Determine the (x, y) coordinate at the center of the cell enclosing the given text.  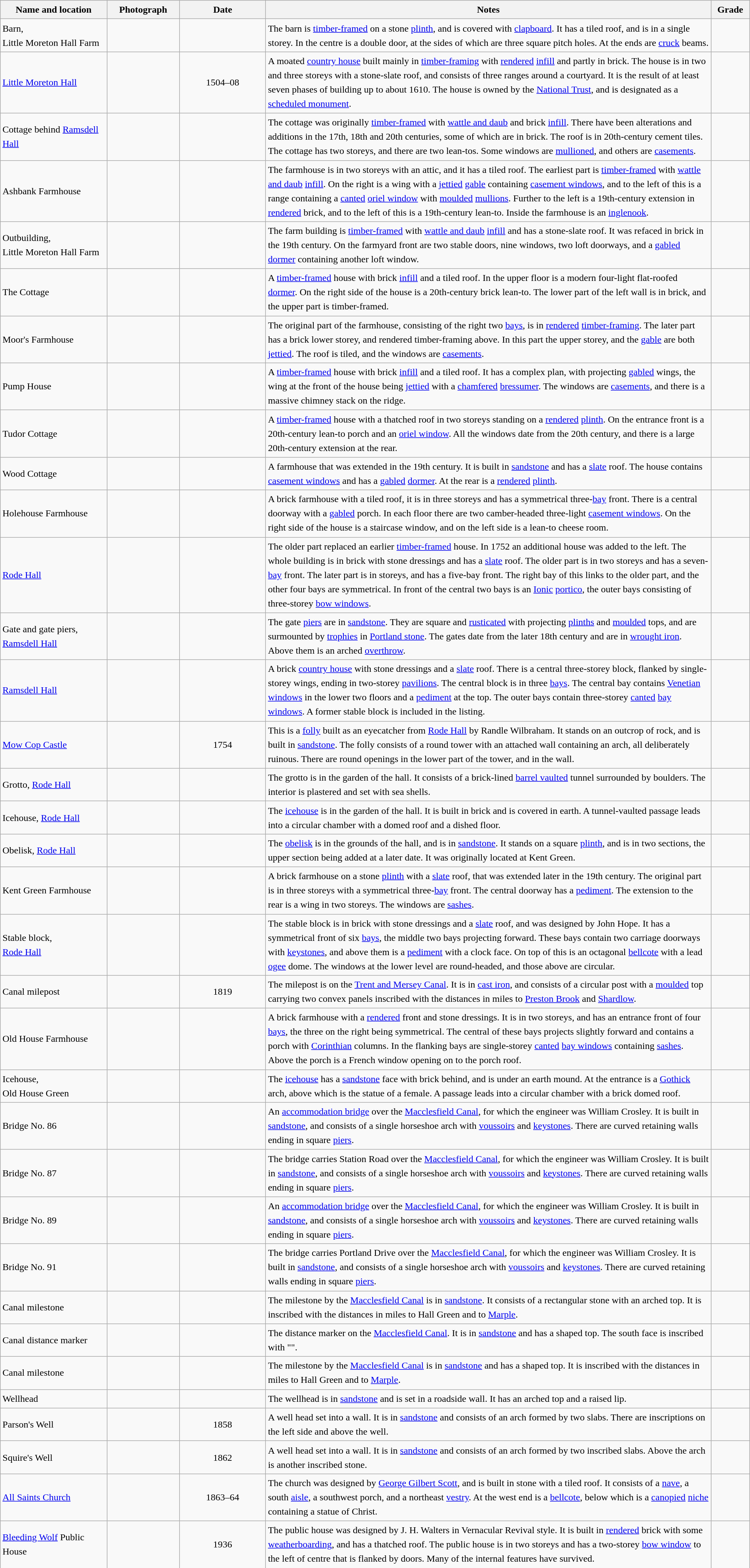
A well head set into a wall. It is in sandstone and consists of an arch formed by two inscribed slabs. Above the arch is another inscribed stone. (488, 1458)
Cottage behind Ramsdell Hall (54, 137)
Old House Farmhouse (54, 1039)
Pump House (54, 386)
1936 (223, 1545)
1863–64 (223, 1497)
1862 (223, 1458)
Canal milepost (54, 992)
The distance marker on the Macclesfield Canal. It is in sandstone and has a shaped top. The south face is inscribed with "". (488, 1340)
Notes (488, 9)
Photograph (143, 9)
Obelisk, Rode Hall (54, 851)
Moor's Farmhouse (54, 339)
Bridge No. 86 (54, 1126)
Bridge No. 91 (54, 1267)
The Cottage (54, 292)
Ramsdell Hall (54, 691)
Grade (730, 9)
Parson's Well (54, 1424)
Icehouse, Rode Hall (54, 817)
Squire's Well (54, 1458)
Ashbank Farmhouse (54, 191)
Stable block,Rode Hall (54, 945)
Canal distance marker (54, 1340)
1858 (223, 1424)
Kent Green Farmhouse (54, 890)
Bleeding Wolf Public House (54, 1545)
Rode Hall (54, 575)
Outbuilding, Little Moreton Hall Farm (54, 245)
1754 (223, 745)
1819 (223, 992)
Grotto, Rode Hall (54, 785)
The wellhead is in sandstone and is set in a roadside wall. It has an arched top and a raised lip. (488, 1399)
Little Moreton Hall (54, 82)
1504–08 (223, 82)
All Saints Church (54, 1497)
Name and location (54, 9)
Holehouse Farmhouse (54, 514)
Bridge No. 87 (54, 1173)
Gate and gate piers,Ramsdell Hall (54, 636)
Wood Cottage (54, 473)
Wellhead (54, 1399)
Bridge No. 89 (54, 1220)
Date (223, 9)
Icehouse,Old House Green (54, 1086)
Tudor Cottage (54, 434)
Mow Cop Castle (54, 745)
Barn,Little Moreton Hall Farm (54, 36)
